Identify which cell holds the provided text, then report its (X, Y) central coordinate. 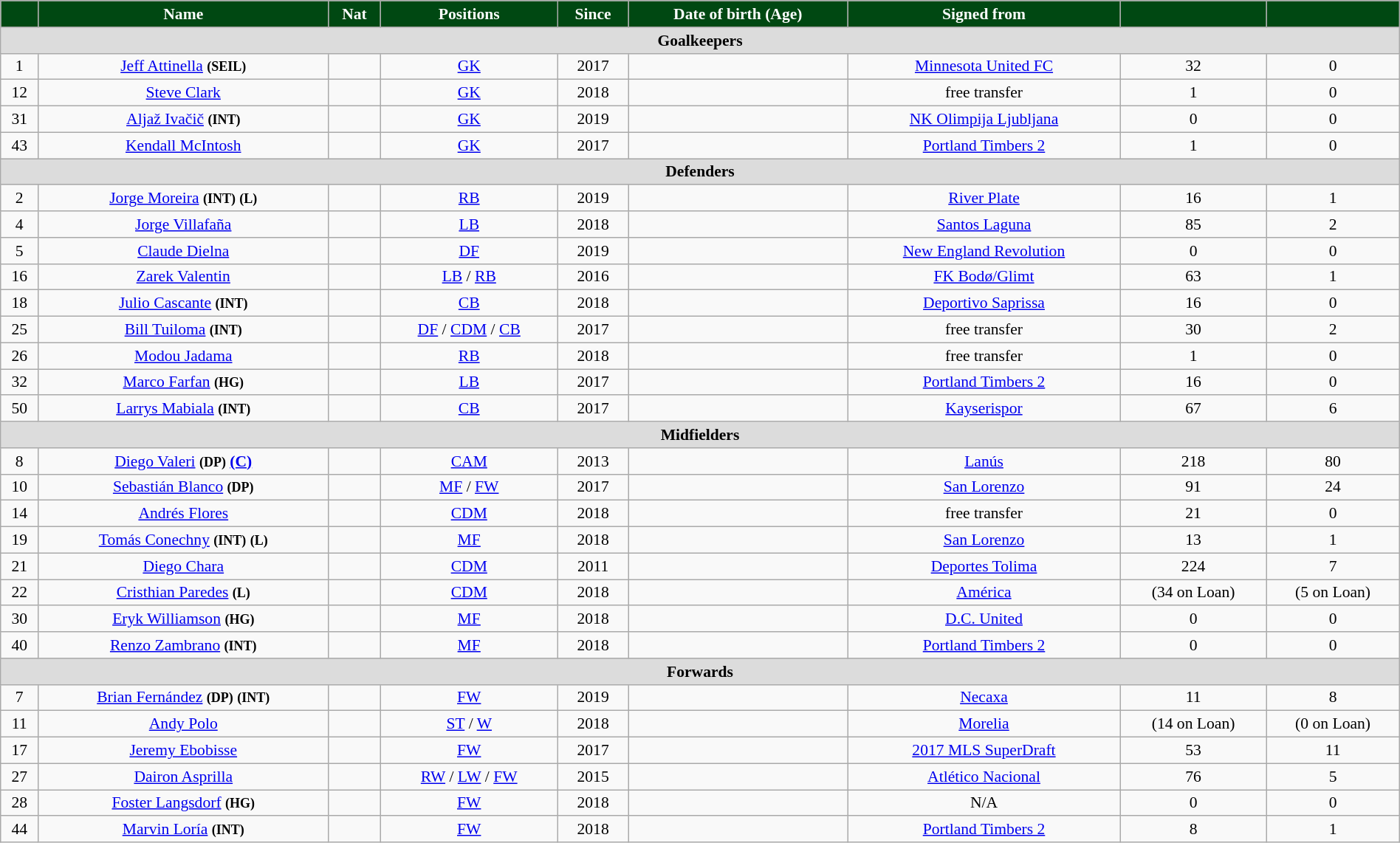
67 (1193, 409)
17 (19, 751)
2013 (592, 461)
(0 on Loan) (1333, 724)
Claude Dielna (183, 251)
MF / FW (469, 487)
Zarek Valentin (183, 277)
63 (1193, 277)
13 (1193, 540)
40 (19, 645)
Jeff Attinella (SEIL) (183, 66)
2015 (592, 777)
Jeremy Ebobisse (183, 751)
Kendall McIntosh (183, 145)
NK Olimpija Ljubljana (984, 120)
Positions (469, 14)
Kayserispor (984, 409)
85 (1193, 224)
Necaxa (984, 698)
22 (19, 593)
Foster Langsdorf (HG) (183, 803)
Signed from (984, 14)
(5 on Loan) (1333, 593)
Renzo Zambrano (INT) (183, 645)
Morelia (984, 724)
Forwards (700, 672)
14 (19, 514)
24 (1333, 487)
Sebastián Blanco (DP) (183, 487)
6 (1333, 409)
Dairon Asprilla (183, 777)
Andrés Flores (183, 514)
CAM (469, 461)
RW / LW / FW (469, 777)
D.C. United (984, 619)
New England Revolution (984, 251)
(14 on Loan) (1193, 724)
Since (592, 14)
2017 MLS SuperDraft (984, 751)
31 (19, 120)
44 (19, 830)
Jorge Moreira (INT) (L) (183, 199)
Deportes Tolima (984, 566)
Steve Clark (183, 93)
Andy Polo (183, 724)
Brian Fernández (DP) (INT) (183, 698)
(34 on Loan) (1193, 593)
218 (1193, 461)
Larrys Mabiala (INT) (183, 409)
Modou Jadama (183, 356)
Jorge Villafaña (183, 224)
28 (19, 803)
19 (19, 540)
80 (1333, 461)
91 (1193, 487)
10 (19, 487)
River Plate (984, 199)
27 (19, 777)
12 (19, 93)
Defenders (700, 172)
2016 (592, 277)
Santos Laguna (984, 224)
Bill Tuiloma (INT) (183, 330)
Eryk Williamson (HG) (183, 619)
25 (19, 330)
Deportivo Saprissa (984, 303)
Nat (354, 14)
Goalkeepers (700, 41)
Julio Cascante (INT) (183, 303)
Midfielders (700, 435)
43 (19, 145)
N/A (984, 803)
Date of birth (Age) (738, 14)
50 (19, 409)
53 (1193, 751)
Aljaž Ivačič (INT) (183, 120)
18 (19, 303)
DF (469, 251)
Lanús (984, 461)
Minnesota United FC (984, 66)
Marvin Loría (INT) (183, 830)
Diego Valeri (DP) (C) (183, 461)
224 (1193, 566)
2011 (592, 566)
FK Bodø/Glimt (984, 277)
Name (183, 14)
LB / RB (469, 277)
DF / CDM / CB (469, 330)
Diego Chara (183, 566)
76 (1193, 777)
Atlético Nacional (984, 777)
Marco Farfan (HG) (183, 382)
26 (19, 356)
Tomás Conechny (INT) (L) (183, 540)
Cristhian Paredes (L) (183, 593)
4 (19, 224)
América (984, 593)
ST / W (469, 724)
